Scan for the cell matching the given text and deliver its [X, Y] coordinate at center. 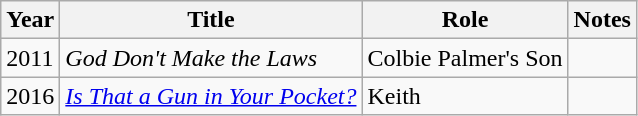
Year [30, 20]
Keith [465, 96]
Colbie Palmer's Son [465, 58]
Is That a Gun in Your Pocket? [211, 96]
Title [211, 20]
God Don't Make the Laws [211, 58]
2011 [30, 58]
Notes [602, 20]
Role [465, 20]
2016 [30, 96]
